Detect which cell encompasses the target text, then output its (x, y) center coordinate. 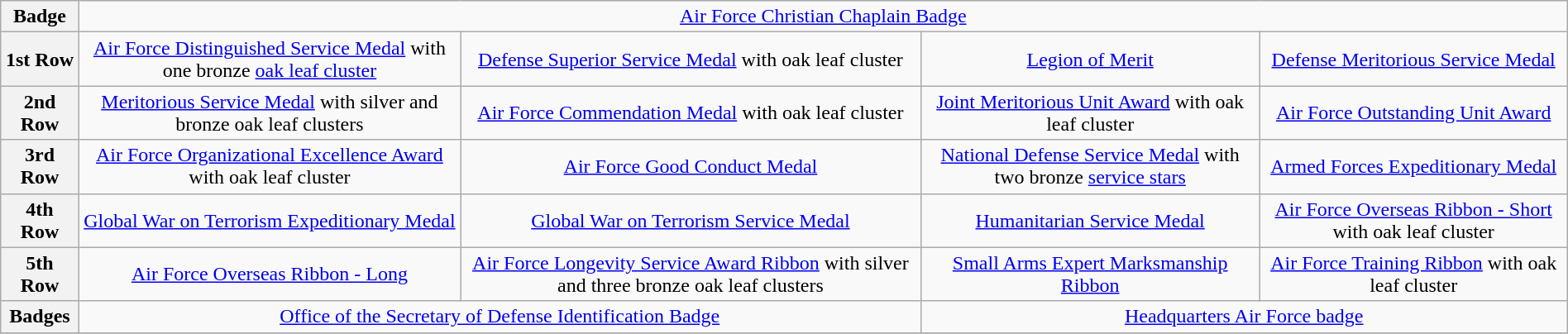
Legion of Merit (1090, 60)
Air Force Good Conduct Medal (691, 167)
Badges (40, 317)
3rd Row (40, 167)
Global War on Terrorism Expeditionary Medal (270, 220)
Humanitarian Service Medal (1090, 220)
4th Row (40, 220)
Air Force Training Ribbon with oak leaf cluster (1413, 274)
Meritorious Service Medal with silver and bronze oak leaf clusters (270, 112)
Air Force Longevity Service Award Ribbon with silver and three bronze oak leaf clusters (691, 274)
Air Force Overseas Ribbon - Short with oak leaf cluster (1413, 220)
Air Force Commendation Medal with oak leaf cluster (691, 112)
Armed Forces Expeditionary Medal (1413, 167)
1st Row (40, 60)
Air Force Christian Chaplain Badge (823, 17)
Defense Meritorious Service Medal (1413, 60)
5th Row (40, 274)
Air Force Organizational Excellence Award with oak leaf cluster (270, 167)
Global War on Terrorism Service Medal (691, 220)
National Defense Service Medal with two bronze service stars (1090, 167)
Office of the Secretary of Defense Identification Badge (500, 317)
Defense Superior Service Medal with oak leaf cluster (691, 60)
Small Arms Expert Marksmanship Ribbon (1090, 274)
Joint Meritorious Unit Award with oak leaf cluster (1090, 112)
2nd Row (40, 112)
Air Force Overseas Ribbon - Long (270, 274)
Badge (40, 17)
Air Force Distinguished Service Medal with one bronze oak leaf cluster (270, 60)
Air Force Outstanding Unit Award (1413, 112)
Headquarters Air Force badge (1244, 317)
